Return the [X, Y] coordinate for the center point of the cell that contains the specified text.  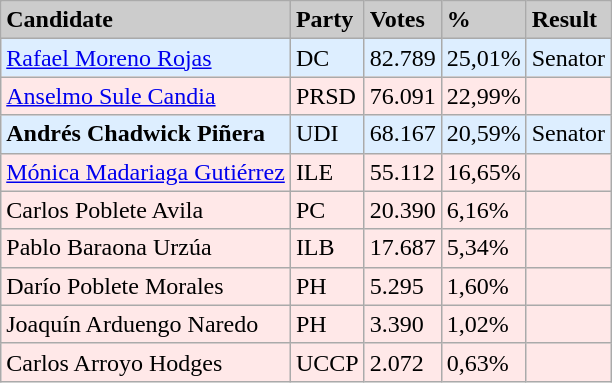
Votes [402, 20]
Carlos Poblete Avila [146, 210]
20.390 [402, 210]
2.072 [402, 362]
ILE [327, 172]
PRSD [327, 96]
Andrés Chadwick Piñera [146, 134]
Joaquín Arduengo Naredo [146, 324]
Carlos Arroyo Hodges [146, 362]
5.295 [402, 286]
Darío Poblete Morales [146, 286]
Mónica Madariaga Gutiérrez [146, 172]
Party [327, 20]
20,59% [484, 134]
Rafael Moreno Rojas [146, 58]
Result [568, 20]
55.112 [402, 172]
UDI [327, 134]
DC [327, 58]
PC [327, 210]
16,65% [484, 172]
68.167 [402, 134]
0,63% [484, 362]
ILB [327, 248]
76.091 [402, 96]
UCCP [327, 362]
25,01% [484, 58]
Pablo Baraona Urzúa [146, 248]
5,34% [484, 248]
Candidate [146, 20]
% [484, 20]
6,16% [484, 210]
82.789 [402, 58]
1,02% [484, 324]
Anselmo Sule Candia [146, 96]
1,60% [484, 286]
22,99% [484, 96]
17.687 [402, 248]
3.390 [402, 324]
